Determine the [x, y] coordinate at the center of the cell enclosing the given text.  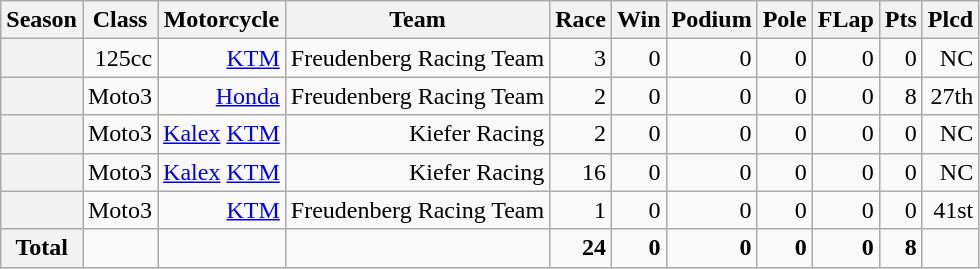
Pole [784, 20]
Pts [900, 20]
1 [581, 210]
Race [581, 20]
41st [950, 210]
Plcd [950, 20]
Honda [222, 96]
Team [417, 20]
FLap [846, 20]
16 [581, 172]
Podium [712, 20]
Total [42, 248]
Win [638, 20]
27th [950, 96]
Motorcycle [222, 20]
Season [42, 20]
Class [120, 20]
24 [581, 248]
125cc [120, 58]
3 [581, 58]
